Return the (X, Y) coordinate for the center point of the cell that contains the specified text.  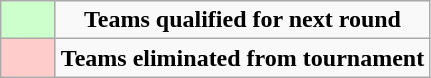
Teams eliminated from tournament (242, 58)
Teams qualified for next round (242, 20)
